Determine the (x, y) coordinate at the center of the cell enclosing the given text.  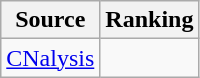
Ranking (150, 20)
Source (50, 20)
CNalysis (50, 58)
